Return [X, Y] of the center of cell containing provided text 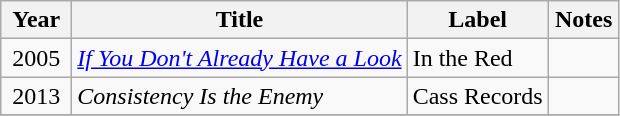
Consistency Is the Enemy [240, 96]
Cass Records [478, 96]
Year [36, 20]
In the Red [478, 58]
Notes [584, 20]
If You Don't Already Have a Look [240, 58]
Title [240, 20]
Label [478, 20]
2005 [36, 58]
2013 [36, 96]
